Return the [x, y] coordinate for the center point of the cell that contains the specified text.  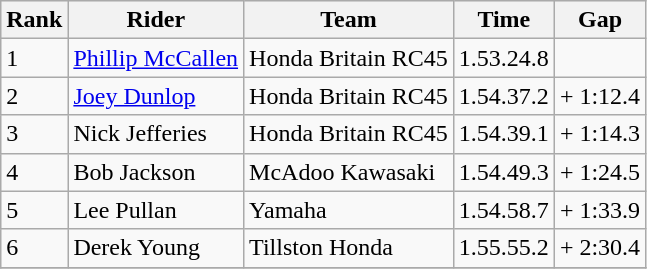
Rank [34, 20]
+ 1:12.4 [600, 96]
4 [34, 172]
1.54.37.2 [504, 96]
+ 1:33.9 [600, 210]
5 [34, 210]
Lee Pullan [156, 210]
Derek Young [156, 248]
Team [349, 20]
2 [34, 96]
3 [34, 134]
1.53.24.8 [504, 58]
Rider [156, 20]
Phillip McCallen [156, 58]
+ 2:30.4 [600, 248]
+ 1:14.3 [600, 134]
Tillston Honda [349, 248]
Joey Dunlop [156, 96]
+ 1:24.5 [600, 172]
1.54.58.7 [504, 210]
1 [34, 58]
Time [504, 20]
Nick Jefferies [156, 134]
1.54.39.1 [504, 134]
Yamaha [349, 210]
6 [34, 248]
McAdoo Kawasaki [349, 172]
1.55.55.2 [504, 248]
Bob Jackson [156, 172]
Gap [600, 20]
1.54.49.3 [504, 172]
